Provide the (X, Y) coordinate of the cell's center where the given text is located.  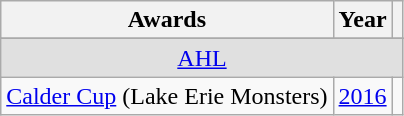
2016 (362, 96)
Awards (167, 20)
Calder Cup (Lake Erie Monsters) (167, 96)
AHL (202, 58)
Year (362, 20)
